Extract the [X, Y] coordinate from the center of the cell holding the provided text.  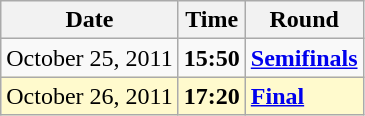
Final [304, 96]
17:20 [212, 96]
Semifinals [304, 58]
Time [212, 20]
Round [304, 20]
15:50 [212, 58]
October 26, 2011 [90, 96]
October 25, 2011 [90, 58]
Date [90, 20]
